Return the [X, Y] coordinate for the center point of the cell that contains the specified text.  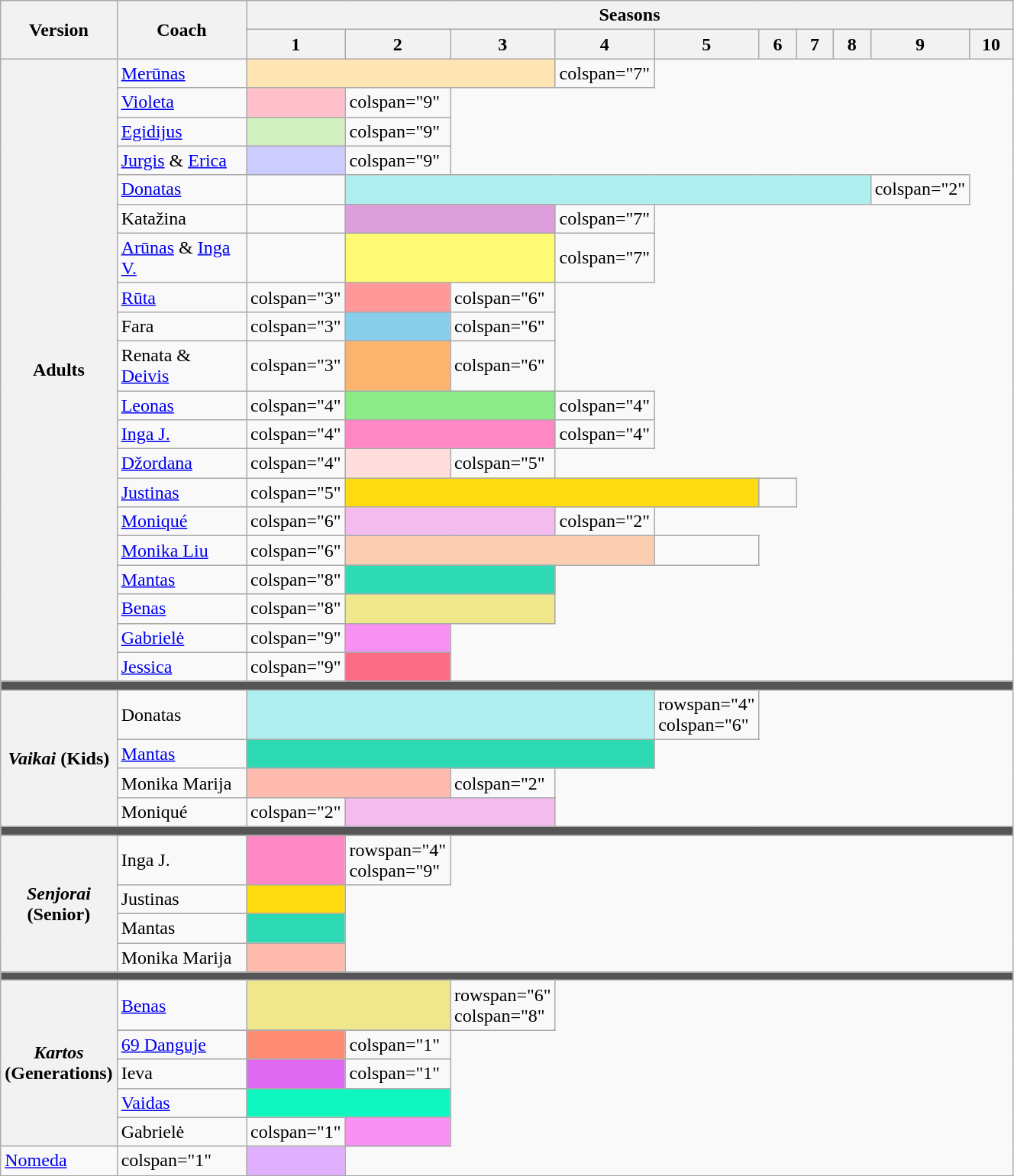
Merūnas [182, 73]
2 [398, 44]
3 [503, 44]
Katažina [182, 218]
Violeta [182, 102]
Version [59, 30]
8 [852, 44]
Rūta [182, 297]
Seasons [630, 15]
Leonas [182, 405]
Jurgis & Erica [182, 160]
Monika Liu [182, 551]
Vaikai (Kids) [59, 758]
Renata & Deivis [182, 365]
Nomeda [59, 1161]
6 [777, 44]
7 [815, 44]
Egidijus [182, 131]
69 Danguje [182, 1045]
Vaidas [182, 1103]
Kartos (Generations) [59, 1063]
rowspan="4" colspan="9" [398, 860]
1 [296, 44]
Arūnas & Inga V. [182, 258]
5 [707, 44]
Coach [182, 30]
rowspan="4" colspan="6" [707, 715]
Ieva [182, 1074]
Jessica [182, 667]
Senjorai (Senior) [59, 904]
rowspan="6" colspan="8" [503, 1005]
Džordana [182, 464]
9 [920, 44]
10 [991, 44]
4 [605, 44]
Adults [59, 370]
Fara [182, 326]
